Detect which cell encompasses the target text, then output its [x, y] center coordinate. 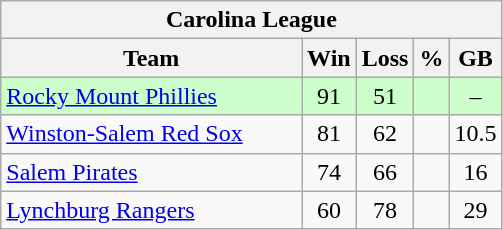
29 [476, 210]
% [432, 58]
Salem Pirates [152, 172]
Rocky Mount Phillies [152, 96]
– [476, 96]
Carolina League [252, 20]
10.5 [476, 134]
Win [330, 58]
74 [330, 172]
60 [330, 210]
51 [385, 96]
Lynchburg Rangers [152, 210]
Winston-Salem Red Sox [152, 134]
Loss [385, 58]
91 [330, 96]
16 [476, 172]
GB [476, 58]
81 [330, 134]
62 [385, 134]
78 [385, 210]
Team [152, 58]
66 [385, 172]
